From the cell containing the given text, extract its center point as (x, y) coordinate. 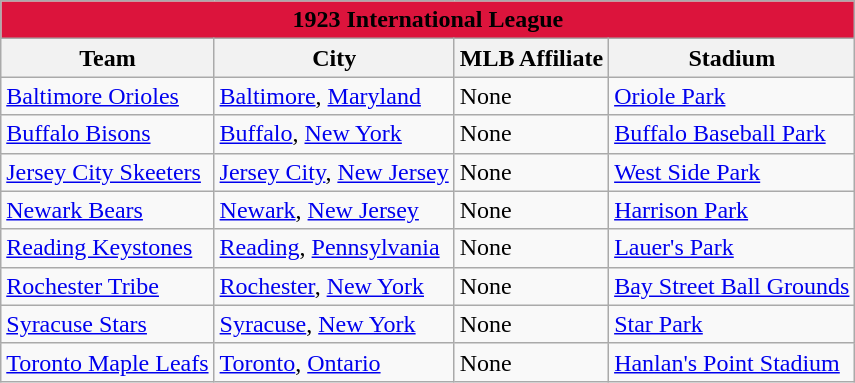
Rochester Tribe (108, 286)
Bay Street Ball Grounds (732, 286)
Oriole Park (732, 96)
Toronto Maple Leafs (108, 362)
Jersey City, New Jersey (334, 172)
Harrison Park (732, 210)
Rochester, New York (334, 286)
Star Park (732, 324)
Hanlan's Point Stadium (732, 362)
Newark, New Jersey (334, 210)
MLB Affiliate (531, 58)
Reading Keystones (108, 248)
Baltimore Orioles (108, 96)
Baltimore, Maryland (334, 96)
Syracuse Stars (108, 324)
Team (108, 58)
Buffalo Bisons (108, 134)
Syracuse, New York (334, 324)
Lauer's Park (732, 248)
Stadium (732, 58)
Reading, Pennsylvania (334, 248)
West Side Park (732, 172)
City (334, 58)
Buffalo, New York (334, 134)
Jersey City Skeeters (108, 172)
Buffalo Baseball Park (732, 134)
Toronto, Ontario (334, 362)
1923 International League (428, 20)
Newark Bears (108, 210)
